Locate the cell with the specified text and output its (x, y) center coordinate. 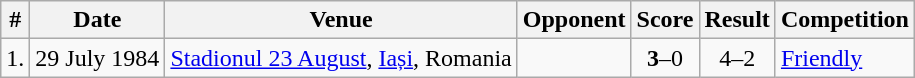
Friendly (844, 58)
4–2 (737, 58)
# (16, 20)
Result (737, 20)
Score (665, 20)
Competition (844, 20)
3–0 (665, 58)
29 July 1984 (98, 58)
Stadionul 23 August, Iași, Romania (341, 58)
Date (98, 20)
Opponent (574, 20)
Venue (341, 20)
1. (16, 58)
